Capture the cell that displays the provided text and extract its [x, y] central coordinate. 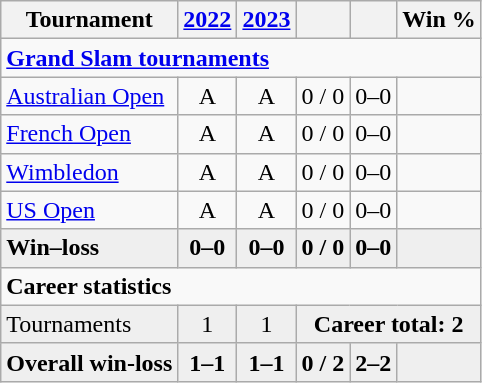
2022 [208, 20]
French Open [90, 134]
0 / 2 [323, 362]
Career total: 2 [388, 324]
Australian Open [90, 96]
2–2 [374, 362]
2023 [266, 20]
Tournament [90, 20]
Grand Slam tournaments [242, 58]
Win–loss [90, 248]
Career statistics [242, 286]
Overall win-loss [90, 362]
Wimbledon [90, 172]
US Open [90, 210]
Tournaments [90, 324]
Win % [440, 20]
